Detect which cell encompasses the target text, then output its [X, Y] center coordinate. 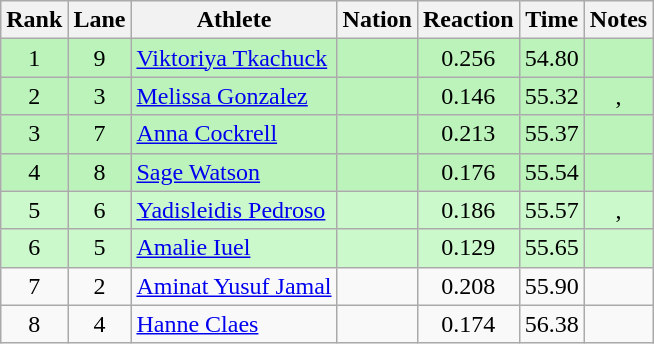
Notes [618, 20]
Amalie Iuel [234, 248]
0.174 [468, 324]
Time [552, 20]
55.37 [552, 134]
54.80 [552, 58]
55.90 [552, 286]
Lane [100, 20]
Reaction [468, 20]
0.146 [468, 96]
1 [34, 58]
0.256 [468, 58]
Yadisleidis Pedroso [234, 210]
55.54 [552, 172]
Aminat Yusuf Jamal [234, 286]
Nation [377, 20]
Rank [34, 20]
55.57 [552, 210]
0.186 [468, 210]
Athlete [234, 20]
56.38 [552, 324]
Viktoriya Tkachuck [234, 58]
0.208 [468, 286]
0.213 [468, 134]
9 [100, 58]
0.129 [468, 248]
Melissa Gonzalez [234, 96]
0.176 [468, 172]
Anna Cockrell [234, 134]
Hanne Claes [234, 324]
55.65 [552, 248]
55.32 [552, 96]
Sage Watson [234, 172]
